For the text-containing cell, return its midpoint in [X, Y] coordinate format. 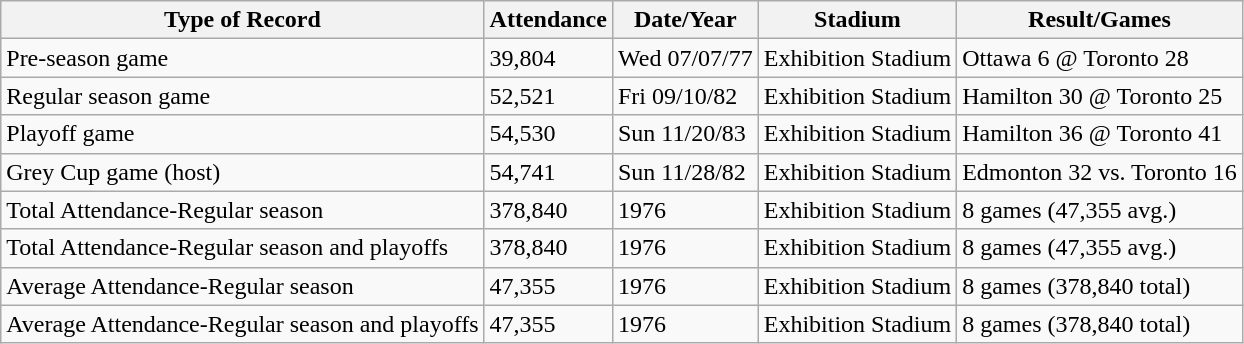
Total Attendance-Regular season [242, 210]
54,530 [548, 134]
Fri 09/10/82 [685, 96]
54,741 [548, 172]
Grey Cup game (host) [242, 172]
Total Attendance-Regular season and playoffs [242, 248]
Playoff game [242, 134]
Sun 11/20/83 [685, 134]
Date/Year [685, 20]
Hamilton 30 @ Toronto 25 [1100, 96]
Ottawa 6 @ Toronto 28 [1100, 58]
52,521 [548, 96]
Type of Record [242, 20]
Regular season game [242, 96]
Result/Games [1100, 20]
Hamilton 36 @ Toronto 41 [1100, 134]
Edmonton 32 vs. Toronto 16 [1100, 172]
39,804 [548, 58]
Wed 07/07/77 [685, 58]
Stadium [857, 20]
Sun 11/28/82 [685, 172]
Average Attendance-Regular season and playoffs [242, 324]
Attendance [548, 20]
Pre-season game [242, 58]
Average Attendance-Regular season [242, 286]
